Provide the [X, Y] coordinate of the cell's center where the given text is located.  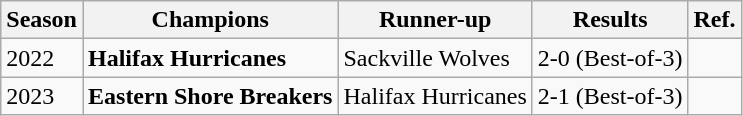
2-0 (Best-of-3) [610, 58]
Eastern Shore Breakers [210, 96]
Results [610, 20]
Sackville Wolves [435, 58]
Ref. [714, 20]
2-1 (Best-of-3) [610, 96]
2022 [42, 58]
2023 [42, 96]
Season [42, 20]
Runner-up [435, 20]
Champions [210, 20]
